Pinpoint the cell where the given text exists, returning its [x, y] midpoint coordinate. 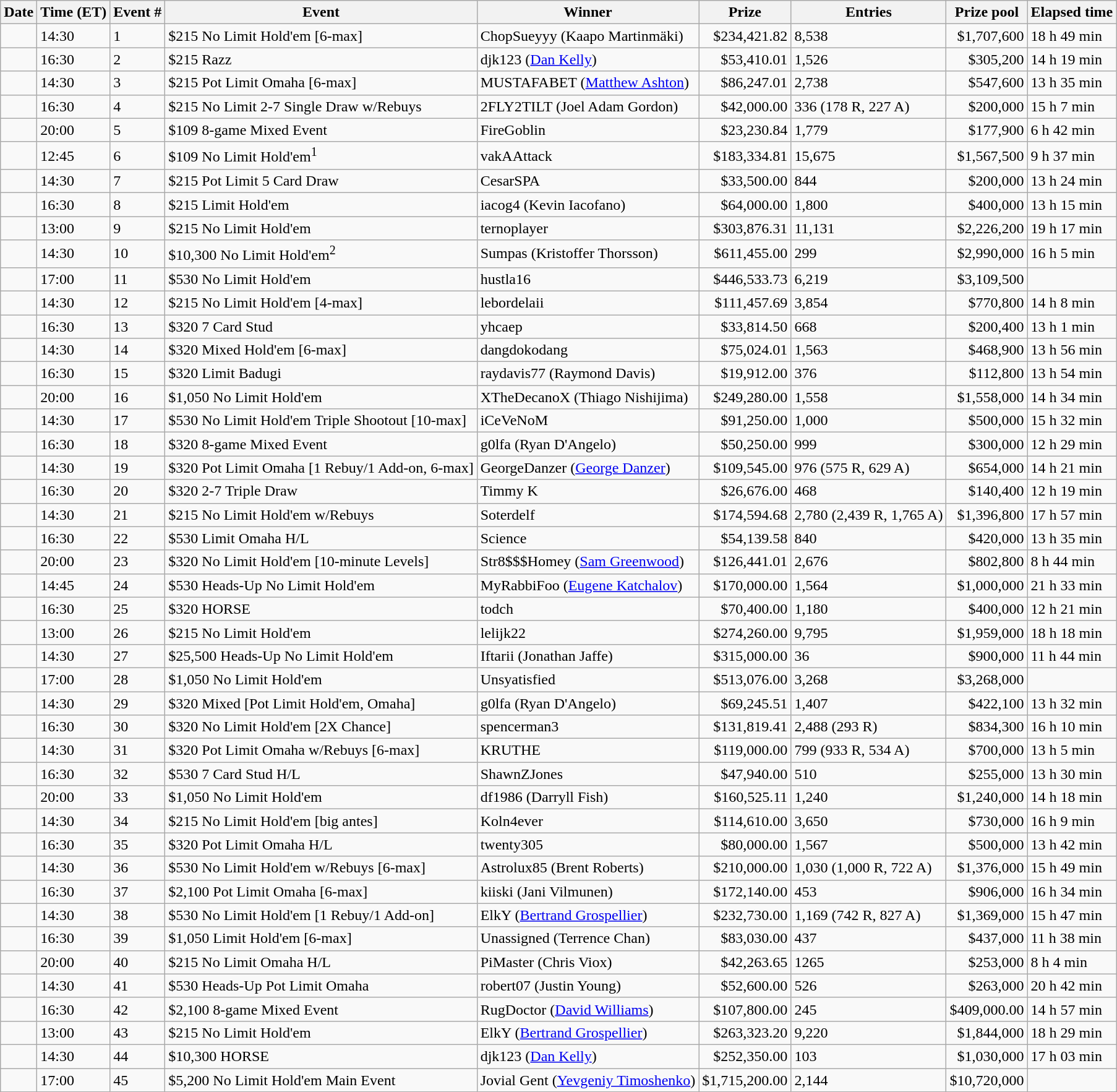
Event [321, 12]
$320 Pot Limit Omaha [1 Rebuy/1 Add-on, 6-max] [321, 468]
RugDoctor (David Williams) [588, 1009]
vakAAttack [588, 156]
$210,000.00 [745, 868]
$91,250.00 [745, 421]
Koln4ever [588, 821]
2FLY2TILT (Joel Adam Gordon) [588, 106]
$215 Pot Limit Omaha [6-max] [321, 83]
$1,844,000 [987, 1033]
3,650 [868, 821]
668 [868, 327]
1,563 [868, 350]
$26,676.00 [745, 491]
MUSTAFABET (Matthew Ashton) [588, 83]
$320 Pot Limit Omaha w/Rebuys [6-max] [321, 750]
1,180 [868, 609]
Unassigned (Terrence Chan) [588, 939]
CesarSPA [588, 181]
12:45 [74, 156]
9,795 [868, 632]
1,169 (742 R, 827 A) [868, 915]
$215 No Limit Hold'em w/Rebuys [321, 515]
dangdokodang [588, 350]
336 (178 R, 227 A) [868, 106]
Jovial Gent (Yevgeniy Timoshenko) [588, 1080]
2,738 [868, 83]
$107,800.00 [745, 1009]
$320 Pot Limit Omaha H/L [321, 845]
7 [137, 181]
$530 Heads-Up No Limit Hold'em [321, 585]
ternoplayer [588, 228]
37 [137, 892]
raydavis77 (Raymond Davis) [588, 374]
27 [137, 656]
$10,300 HORSE [321, 1056]
Sumpas (Kristoffer Thorsson) [588, 254]
Elapsed time [1072, 12]
$255,000 [987, 774]
437 [868, 939]
43 [137, 1033]
1,800 [868, 205]
11,131 [868, 228]
$215 Pot Limit 5 Card Draw [321, 181]
robert07 (Justin Young) [588, 986]
$654,000 [987, 468]
15 h 7 min [1072, 106]
GeorgeDanzer (George Danzer) [588, 468]
$69,245.51 [745, 703]
376 [868, 374]
13 h 5 min [1072, 750]
$530 No Limit Hold'em Triple Shootout [10-max] [321, 421]
$111,457.69 [745, 303]
$215 Limit Hold'em [321, 205]
$834,300 [987, 727]
19 h 17 min [1072, 228]
$320 2-7 Triple Draw [321, 491]
$177,900 [987, 130]
4 [137, 106]
24 [137, 585]
$109 No Limit Hold'em1 [321, 156]
$530 Limit Omaha H/L [321, 538]
$530 7 Card Stud H/L [321, 774]
18 h 18 min [1072, 632]
PiMaster (Chris Viox) [588, 962]
$25,500 Heads-Up No Limit Hold'em [321, 656]
42 [137, 1009]
$1,050 Limit Hold'em [6-max] [321, 939]
$200,400 [987, 327]
$10,720,000 [987, 1080]
twenty305 [588, 845]
14 [137, 350]
$320 Mixed [Pot Limit Hold'em, Omaha] [321, 703]
$126,441.01 [745, 562]
$23,230.84 [745, 130]
2 [137, 59]
16 h 10 min [1072, 727]
1,240 [868, 798]
15 [137, 374]
$422,100 [987, 703]
5 [137, 130]
Iftarii (Jonathan Jaffe) [588, 656]
14 h 21 min [1072, 468]
$42,000.00 [745, 106]
15 h 49 min [1072, 868]
KRUTHE [588, 750]
13 h 54 min [1072, 374]
21 h 33 min [1072, 585]
23 [137, 562]
$320 8-game Mixed Event [321, 444]
29 [137, 703]
9,220 [868, 1033]
$547,600 [987, 83]
17 [137, 421]
31 [137, 750]
$80,000.00 [745, 845]
Soterdelf [588, 515]
13 h 56 min [1072, 350]
1,567 [868, 845]
spencerman3 [588, 727]
$75,024.01 [745, 350]
$70,400.00 [745, 609]
15,675 [868, 156]
$530 Heads-Up Pot Limit Omaha [321, 986]
34 [137, 821]
1,030 (1,000 R, 722 A) [868, 868]
21 [137, 515]
$54,139.58 [745, 538]
38 [137, 915]
Prize [745, 12]
$1,715,200.00 [745, 1080]
$1,369,000 [987, 915]
1,000 [868, 421]
df1986 (Darryll Fish) [588, 798]
$320 No Limit Hold'em [2X Chance] [321, 727]
976 (575 R, 629 A) [868, 468]
20 h 42 min [1072, 986]
Str8$$$Homey (Sam Greenwood) [588, 562]
13 h 15 min [1072, 205]
2,676 [868, 562]
16 h 34 min [1072, 892]
14:45 [74, 585]
12 [137, 303]
35 [137, 845]
$131,819.41 [745, 727]
9 [137, 228]
$112,800 [987, 374]
44 [137, 1056]
468 [868, 491]
844 [868, 181]
11 h 44 min [1072, 656]
9 h 37 min [1072, 156]
lebordelaii [588, 303]
$109,545.00 [745, 468]
$215 No Limit Omaha H/L [321, 962]
$530 No Limit Hold'em w/Rebuys [6-max] [321, 868]
$770,800 [987, 303]
$215 No Limit Hold'em [big antes] [321, 821]
32 [137, 774]
ShawnZJones [588, 774]
$232,730.00 [745, 915]
Date [19, 12]
$53,410.01 [745, 59]
14 h 57 min [1072, 1009]
16 [137, 397]
18 h 49 min [1072, 36]
yhcaep [588, 327]
$249,280.00 [745, 397]
$305,200 [987, 59]
$3,109,500 [987, 279]
lelijk22 [588, 632]
$900,000 [987, 656]
$420,000 [987, 538]
ChopSueyyy (Kaapo Martinmäki) [588, 36]
$47,940.00 [745, 774]
999 [868, 444]
526 [868, 986]
3,854 [868, 303]
Entries [868, 12]
$303,876.31 [745, 228]
12 h 29 min [1072, 444]
$183,334.81 [745, 156]
13 h 32 min [1072, 703]
Science [588, 538]
45 [137, 1080]
14 h 34 min [1072, 397]
$64,000.00 [745, 205]
$160,525.11 [745, 798]
$50,250.00 [745, 444]
15 h 32 min [1072, 421]
1,558 [868, 397]
$1,396,800 [987, 515]
$468,900 [987, 350]
299 [868, 254]
$320 Limit Badugi [321, 374]
2,144 [868, 1080]
18 [137, 444]
13 h 30 min [1072, 774]
799 (933 R, 534 A) [868, 750]
17 h 57 min [1072, 515]
$274,260.00 [745, 632]
11 [137, 279]
245 [868, 1009]
$2,990,000 [987, 254]
$234,421.82 [745, 36]
Timmy K [588, 491]
12 h 19 min [1072, 491]
8,538 [868, 36]
$172,140.00 [745, 892]
$1,959,000 [987, 632]
$19,912.00 [745, 374]
$33,500.00 [745, 181]
$2,226,200 [987, 228]
$263,323.20 [745, 1033]
$119,000.00 [745, 750]
$300,000 [987, 444]
$83,030.00 [745, 939]
$86,247.01 [745, 83]
$10,300 No Limit Hold'em2 [321, 254]
30 [137, 727]
$320 No Limit Hold'em [10-minute Levels] [321, 562]
$1,707,600 [987, 36]
$1,030,000 [987, 1056]
103 [868, 1056]
16 h 5 min [1072, 254]
11 h 38 min [1072, 939]
6 [137, 156]
$906,000 [987, 892]
19 [137, 468]
$1,240,000 [987, 798]
$215 Razz [321, 59]
$446,533.73 [745, 279]
39 [137, 939]
Prize pool [987, 12]
41 [137, 986]
10 [137, 254]
$1,567,500 [987, 156]
MyRabbiFoo (Eugene Katchalov) [588, 585]
XTheDecanoX (Thiago Nishijima) [588, 397]
2,488 (293 R) [868, 727]
$437,000 [987, 939]
$114,610.00 [745, 821]
$252,350.00 [745, 1056]
8 h 4 min [1072, 962]
14 h 18 min [1072, 798]
$2,100 Pot Limit Omaha [6-max] [321, 892]
$802,800 [987, 562]
$215 No Limit Hold'em [6-max] [321, 36]
40 [137, 962]
12 h 21 min [1072, 609]
$409,000.00 [987, 1009]
25 [137, 609]
Winner [588, 12]
8 [137, 205]
$170,000.00 [745, 585]
iCeVeNoM [588, 421]
$1,558,000 [987, 397]
26 [137, 632]
6 h 42 min [1072, 130]
$1,000,000 [987, 585]
$3,268,000 [987, 679]
$215 No Limit Hold'em [4-max] [321, 303]
1265 [868, 962]
13 h 42 min [1072, 845]
18 h 29 min [1072, 1033]
16 h 9 min [1072, 821]
iacog4 (Kevin Iacofano) [588, 205]
1,407 [868, 703]
$320 Mixed Hold'em [6-max] [321, 350]
14 h 19 min [1072, 59]
$253,000 [987, 962]
$611,455.00 [745, 254]
$315,000.00 [745, 656]
20 [137, 491]
510 [868, 774]
$5,200 No Limit Hold'em Main Event [321, 1080]
hustla16 [588, 279]
$320 7 Card Stud [321, 327]
13 h 1 min [1072, 327]
8 h 44 min [1072, 562]
$109 8-game Mixed Event [321, 130]
33 [137, 798]
1,526 [868, 59]
todch [588, 609]
$700,000 [987, 750]
14 h 8 min [1072, 303]
3 [137, 83]
15 h 47 min [1072, 915]
17 h 03 min [1072, 1056]
1 [137, 36]
FireGoblin [588, 130]
$320 HORSE [321, 609]
1,779 [868, 130]
$42,263.65 [745, 962]
$52,600.00 [745, 986]
13 [137, 327]
$530 No Limit Hold'em [321, 279]
28 [137, 679]
kiiski (Jani Vilmunen) [588, 892]
$215 No Limit 2-7 Single Draw w/Rebuys [321, 106]
840 [868, 538]
$2,100 8-game Mixed Event [321, 1009]
1,564 [868, 585]
Time (ET) [74, 12]
Unsyatisfied [588, 679]
$140,400 [987, 491]
$263,000 [987, 986]
6,219 [868, 279]
2,780 (2,439 R, 1,765 A) [868, 515]
$730,000 [987, 821]
Astrolux85 (Brent Roberts) [588, 868]
$1,376,000 [987, 868]
Event # [137, 12]
22 [137, 538]
3,268 [868, 679]
$174,594.68 [745, 515]
$513,076.00 [745, 679]
453 [868, 892]
$530 No Limit Hold'em [1 Rebuy/1 Add-on] [321, 915]
$33,814.50 [745, 327]
13 h 24 min [1072, 181]
